Capture the cell that displays the provided text and extract its (X, Y) central coordinate. 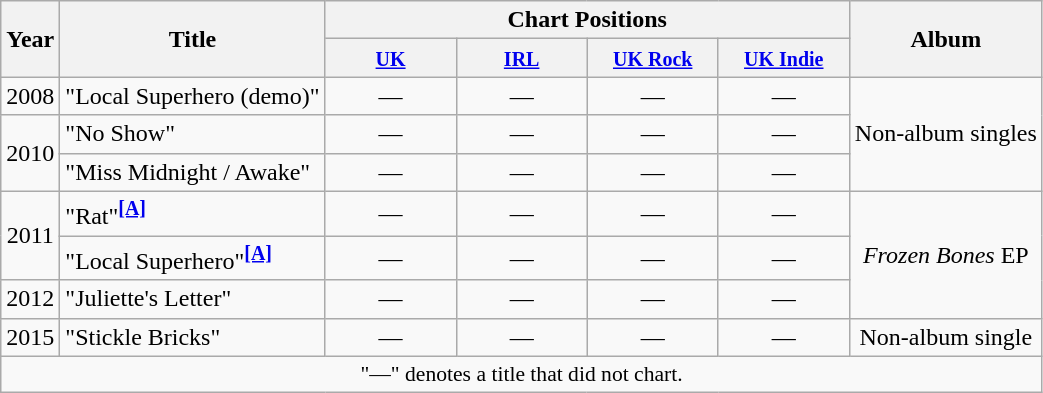
Chart Positions (587, 20)
Year (30, 39)
"—" denotes a title that did not chart. (522, 374)
"Local Superhero"[A] (192, 258)
2012 (30, 299)
2008 (30, 96)
Frozen Bones EP (946, 254)
"No Show" (192, 134)
UK Rock (652, 58)
Non-album singles (946, 134)
UK (390, 58)
Non-album single (946, 337)
Album (946, 39)
"Miss Midnight / Awake" (192, 172)
2011 (30, 236)
IRL (522, 58)
"Local Superhero (demo)" (192, 96)
"Rat"[A] (192, 214)
"Stickle Bricks" (192, 337)
"Juliette's Letter" (192, 299)
2010 (30, 153)
Title (192, 39)
2015 (30, 337)
UK Indie (784, 58)
